Scan for the cell matching the given text and deliver its (x, y) coordinate at center. 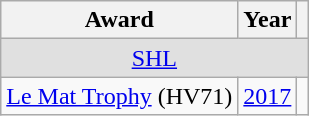
Le Mat Trophy (HV71) (120, 96)
2017 (268, 96)
Award (120, 20)
SHL (154, 58)
Year (268, 20)
